Determine the (x, y) coordinate at the center of the cell enclosing the given text.  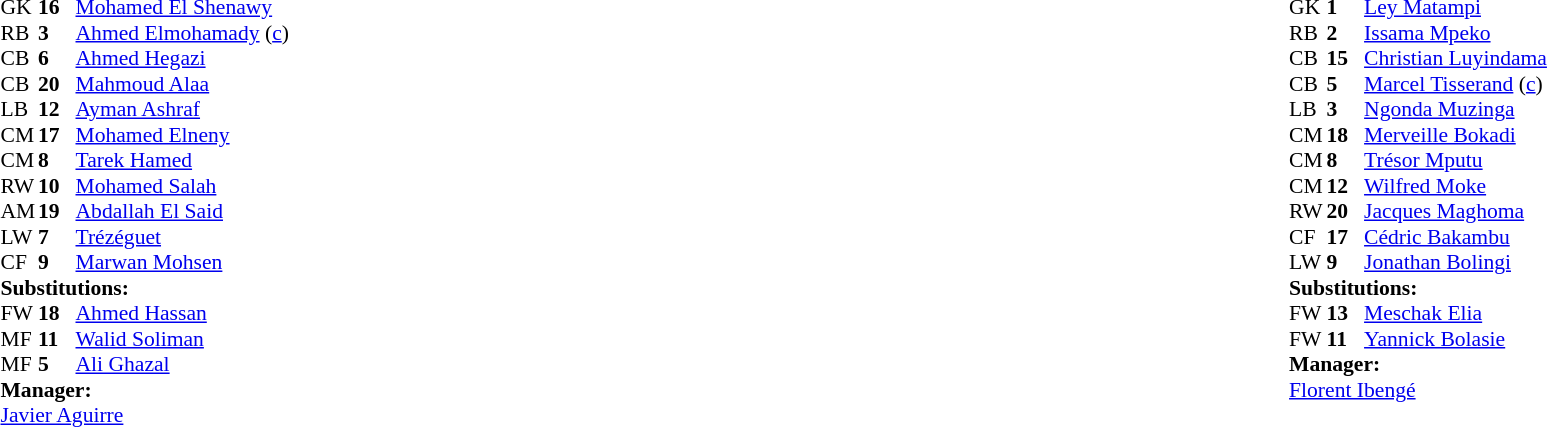
13 (1346, 313)
Meschak Elia (1456, 313)
Ngonda Muzinga (1456, 109)
Abdallah El Said (182, 211)
Ahmed Elmohamady (c) (182, 33)
Jonathan Bolingi (1456, 263)
Christian Luyindama (1456, 59)
AM (19, 211)
Ali Ghazal (182, 365)
7 (57, 237)
Marwan Mohsen (182, 263)
10 (57, 186)
Trézéguet (182, 237)
Ahmed Hassan (182, 313)
Walid Soliman (182, 339)
15 (1346, 59)
Cédric Bakambu (1456, 237)
Jacques Maghoma (1456, 211)
Marcel Tisserand (c) (1456, 84)
6 (57, 59)
2 (1346, 33)
Ayman Ashraf (182, 109)
Trésor Mputu (1456, 161)
Merveille Bokadi (1456, 135)
Issama Mpeko (1456, 33)
19 (57, 211)
Yannick Bolasie (1456, 339)
Mohamed Salah (182, 186)
Mohamed Elneny (182, 135)
Florent Ibengé (1418, 390)
Mahmoud Alaa (182, 84)
Tarek Hamed (182, 161)
Wilfred Moke (1456, 186)
Ahmed Hegazi (182, 59)
